Find where the given text appears and provide that cell's center as [x, y] coordinate. 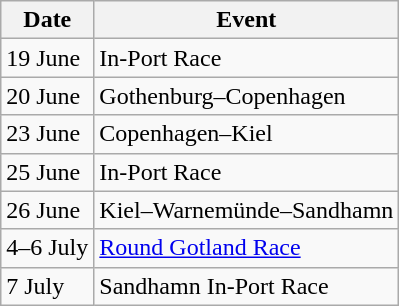
26 June [48, 210]
Gothenburg–Copenhagen [246, 96]
19 June [48, 58]
4–6 July [48, 248]
Copenhagen–Kiel [246, 134]
Round Gotland Race [246, 248]
23 June [48, 134]
20 June [48, 96]
Kiel–Warnemünde–Sandhamn [246, 210]
25 June [48, 172]
7 July [48, 286]
Sandhamn In-Port Race [246, 286]
Event [246, 20]
Date [48, 20]
